Find where the given text appears and provide that cell's center as [x, y] coordinate. 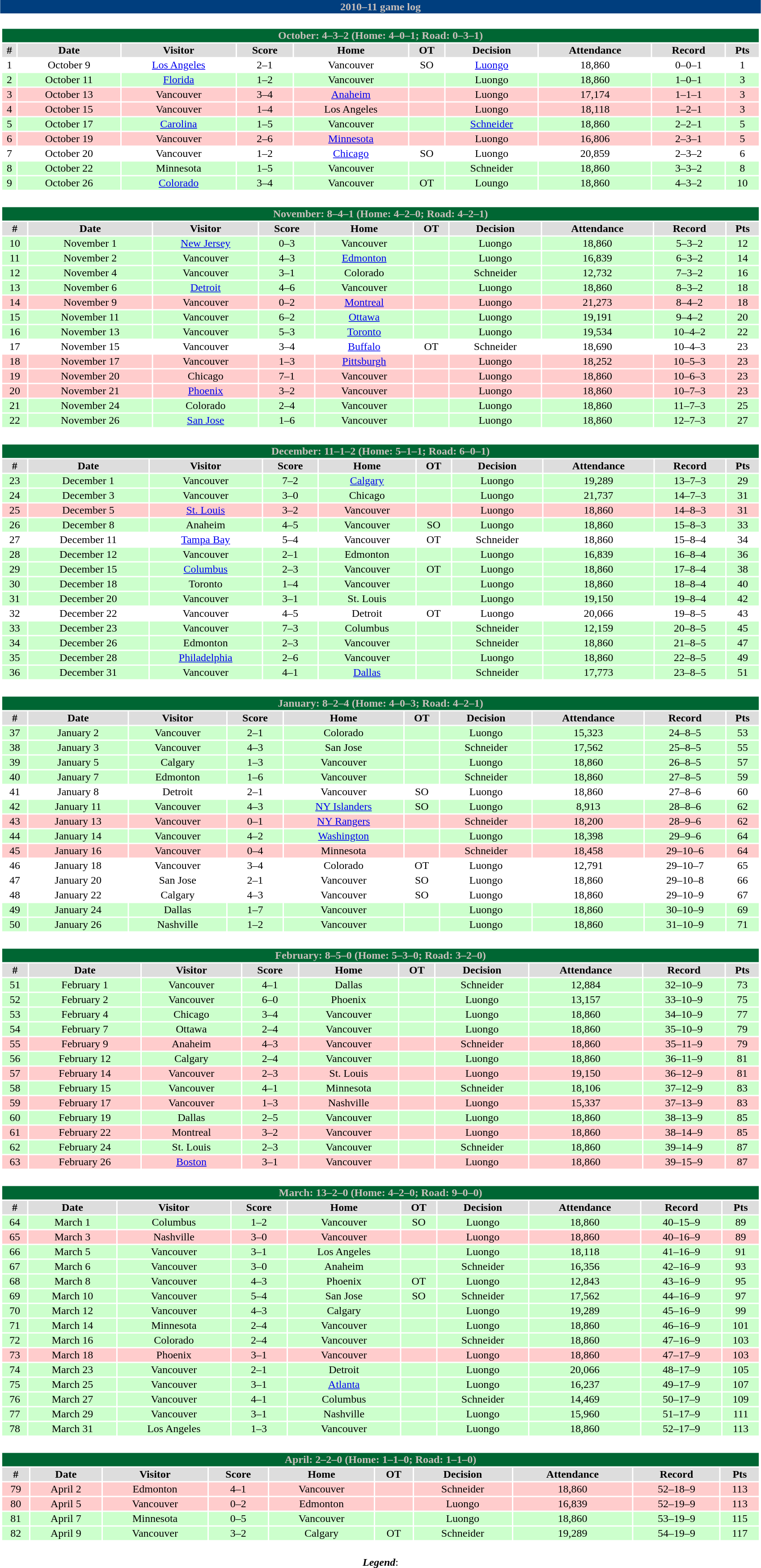
1–7 [255, 910]
4 [9, 110]
41–16–9 [681, 1252]
December 23 [88, 628]
9 [9, 183]
9–4–2 [689, 317]
50 [15, 925]
December 1 [88, 481]
76 [14, 1399]
17 [14, 346]
105 [740, 1370]
47–17–9 [681, 1355]
97 [740, 1296]
27–8–6 [685, 792]
26 [14, 525]
70 [14, 1311]
0–3 [287, 244]
November: 8–4–1 (Home: 4–2–0; Road: 4–2–1) [380, 214]
0–1 [255, 821]
21,273 [597, 303]
18,200 [588, 821]
0–0–1 [689, 65]
December 22 [88, 614]
Buffalo [364, 346]
93 [740, 1266]
March 5 [72, 1252]
November 15 [90, 346]
30–10–9 [685, 910]
December 18 [88, 584]
2–3–2 [689, 153]
1–1–1 [689, 94]
24 [14, 496]
18,252 [597, 362]
52–18–9 [677, 1489]
January 20 [78, 880]
28 [14, 555]
63 [15, 1162]
11 [14, 258]
13–7–3 [690, 481]
January 26 [78, 925]
42–16–9 [681, 1266]
37 [15, 733]
80 [16, 1504]
November 21 [90, 391]
32–10–9 [684, 985]
January 14 [78, 836]
26–8–5 [685, 762]
52 [15, 1000]
February 22 [85, 1132]
March 3 [72, 1237]
Pittsburgh [364, 362]
February 2 [85, 1000]
37–12–9 [684, 1088]
February 26 [85, 1162]
46–16–9 [681, 1325]
14–7–3 [690, 496]
February 9 [85, 1044]
2010–11 game log [380, 7]
7–3 [290, 628]
October 15 [69, 110]
December 28 [88, 658]
28–8–6 [685, 807]
25–8–5 [685, 748]
February 1 [85, 985]
14–8–3 [690, 510]
35–10–9 [684, 1029]
52–19–9 [677, 1504]
October 19 [69, 139]
1–0–1 [689, 80]
19–8–4 [690, 599]
October 11 [69, 80]
2–2–1 [689, 124]
October 20 [69, 153]
0–4 [255, 851]
15,960 [585, 1414]
7–1 [287, 376]
4–2 [255, 836]
NY Rangers [343, 821]
October 13 [69, 94]
31–10–9 [685, 925]
November 2 [90, 258]
39–14–9 [684, 1147]
99 [740, 1311]
Carolina [179, 124]
20,859 [595, 153]
December 31 [88, 673]
3–3–2 [689, 169]
16–8–4 [690, 555]
12,884 [586, 985]
17–8–4 [690, 569]
39 [15, 762]
March 29 [72, 1414]
10–6–3 [689, 376]
17,773 [598, 673]
17,174 [595, 94]
18–8–4 [690, 584]
April 5 [66, 1504]
12,732 [597, 273]
37–13–9 [684, 1103]
15–8–4 [690, 540]
14,469 [585, 1399]
November 13 [90, 332]
January 3 [78, 748]
6–3–2 [689, 258]
Loungo [492, 183]
January 8 [78, 792]
82 [16, 1534]
36–11–9 [684, 1059]
March 31 [72, 1429]
43–16–9 [681, 1281]
April 2 [66, 1489]
7–3–2 [689, 273]
Florida [179, 80]
29–10–9 [685, 895]
91 [740, 1252]
January 22 [78, 895]
49–17–9 [681, 1384]
12–7–3 [689, 421]
NY Islanders [343, 807]
15 [14, 317]
January 5 [78, 762]
68 [14, 1281]
41 [15, 792]
7 [9, 153]
December 11 [88, 540]
1–2–1 [689, 110]
November 11 [90, 317]
28–9–6 [685, 821]
13,157 [586, 1000]
35–11–9 [684, 1044]
March 12 [72, 1311]
January 7 [78, 777]
November 20 [90, 376]
March 8 [72, 1281]
10–7–3 [689, 391]
October: 4–3–2 (Home: 4–0–1; Road: 0–3–1) [380, 35]
32 [14, 614]
October 17 [69, 124]
16,806 [595, 139]
4–6 [287, 287]
34–10–9 [684, 1014]
19,191 [597, 317]
March 10 [72, 1296]
16,356 [585, 1266]
44 [15, 836]
107 [740, 1384]
6–0 [270, 1000]
0–5 [238, 1518]
39–15–9 [684, 1162]
38–14–9 [684, 1132]
8–4–2 [689, 303]
February: 8–5–0 (Home: 5–3–0; Road: 3–2–0) [380, 955]
February 15 [85, 1088]
48 [15, 895]
12,791 [588, 866]
5–3–2 [689, 244]
48–17–9 [681, 1370]
New Jersey [206, 244]
February 14 [85, 1073]
Tampa Bay [206, 540]
19 [14, 376]
95 [740, 1281]
111 [740, 1414]
January 18 [78, 866]
72 [14, 1340]
18,398 [588, 836]
24–8–5 [685, 733]
53–19–9 [677, 1518]
16,237 [585, 1384]
13 [14, 287]
Washington [343, 836]
December 15 [88, 569]
January 13 [78, 821]
November 17 [90, 362]
October 26 [69, 183]
Boston [191, 1162]
47–16–9 [681, 1340]
29–9–6 [685, 836]
101 [740, 1325]
12,159 [598, 628]
10–5–3 [689, 362]
April 7 [66, 1518]
11–7–3 [689, 405]
December 3 [88, 496]
23–8–5 [690, 673]
45–16–9 [681, 1311]
15–8–3 [690, 525]
October 22 [69, 169]
19–8–5 [690, 614]
15,323 [588, 733]
2–5 [270, 1118]
38–13–9 [684, 1118]
29–10–8 [685, 880]
15,337 [586, 1103]
March 1 [72, 1222]
November 6 [90, 287]
18,106 [586, 1088]
7–2 [290, 481]
46 [15, 866]
33–10–9 [684, 1000]
March 25 [72, 1384]
29–10–6 [685, 851]
January 2 [78, 733]
2–3–1 [689, 139]
50–17–9 [681, 1399]
44–16–9 [681, 1296]
April 9 [66, 1534]
61 [15, 1132]
November 4 [90, 273]
30 [14, 584]
20–8–5 [690, 628]
109 [740, 1399]
February 19 [85, 1118]
December 26 [88, 643]
29–10–7 [685, 866]
54 [15, 1029]
40–15–9 [681, 1222]
4–3–2 [689, 183]
22–8–5 [690, 658]
November 24 [90, 405]
56 [15, 1059]
78 [14, 1429]
58 [15, 1088]
51–17–9 [681, 1414]
40–16–9 [681, 1237]
March 16 [72, 1340]
March 6 [72, 1266]
December 5 [88, 510]
52–17–9 [681, 1429]
Philadelphia [206, 658]
19,534 [597, 332]
10–4–2 [689, 332]
December 12 [88, 555]
8–3–2 [689, 287]
March 18 [72, 1355]
January 11 [78, 807]
27–8–5 [685, 777]
February 4 [85, 1014]
December: 11–1–2 (Home: 5–1–1; Road: 6–0–1) [380, 451]
February 17 [85, 1103]
November 26 [90, 421]
18,458 [588, 851]
35 [14, 658]
October 9 [69, 65]
10–4–3 [689, 346]
21,737 [598, 496]
November 1 [90, 244]
54–19–9 [677, 1534]
February 24 [85, 1147]
18,690 [597, 346]
21 [14, 405]
March 23 [72, 1370]
Atlanta [344, 1384]
March 27 [72, 1399]
April: 2–2–0 (Home: 1–1–0; Road: 1–1–0) [380, 1459]
115 [740, 1518]
36–12–9 [684, 1073]
12,843 [585, 1281]
December 8 [88, 525]
74 [14, 1370]
January 16 [78, 851]
March: 13–2–0 (Home: 4–2–0; Road: 9–0–0) [380, 1193]
November 9 [90, 303]
March 14 [72, 1325]
6–2 [287, 317]
February 7 [85, 1029]
January 24 [78, 910]
5–3 [287, 332]
December 20 [88, 599]
8,913 [588, 807]
117 [740, 1534]
January: 8–2–4 (Home: 4–0–3; Road: 4–2–1) [380, 703]
21–8–5 [690, 643]
February 12 [85, 1059]
2 [9, 80]
